Extract the [X, Y] coordinate from the center of the cell holding the provided text.  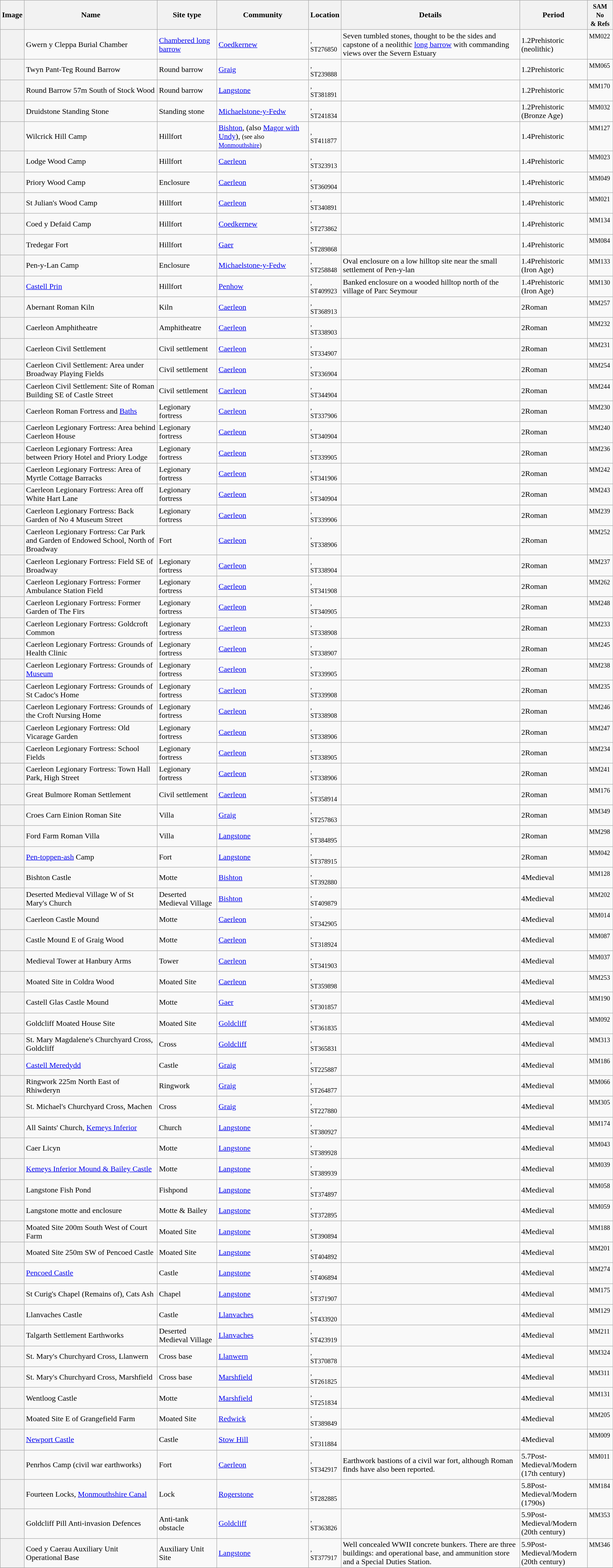
MM042 [600, 857]
Bishton Castle [91, 878]
Caerleon Legionary Fortress: Area of Myrtle Cottage Barracks [91, 473]
MM353 [600, 1524]
Caerleon Legionary Fortress: Area behind Caerleon House [91, 432]
Caerleon Legionary Fortress: Grounds of Museum [91, 670]
, ST358914 [325, 795]
, ST251834 [325, 1398]
MM253 [600, 982]
, ST338904 [325, 566]
Penrhos Camp (civil war earthworks) [91, 1465]
, ST257863 [325, 815]
, ST390894 [325, 1231]
, ST363826 [325, 1524]
MM134 [600, 224]
MM311 [600, 1377]
MM243 [600, 495]
, ST368913 [325, 307]
Stow Hill [262, 1439]
, ST318924 [325, 940]
, ST423919 [325, 1336]
, ST392880 [325, 878]
MM058 [600, 1190]
, ST389939 [325, 1169]
Church [187, 1127]
Caerleon Legionary Fortress: Field SE of Broadway [91, 566]
MM084 [600, 244]
MM313 [600, 1044]
MM130 [600, 286]
MM176 [600, 795]
, ST389849 [325, 1419]
MM128 [600, 878]
SAM No& Refs [600, 15]
MM170 [600, 90]
, ST276850 [325, 44]
Langstone motte and enclosure [91, 1210]
MM232 [600, 328]
, ST404892 [325, 1252]
Pencoed Castle [91, 1273]
, ST338905 [325, 753]
5.7Post-Medieval/Modern(17th century) [553, 1465]
Caerleon Legionary Fortress: School Fields [91, 753]
Banked enclosure on a wooded hilltop north of the village of Parc Seymour [430, 286]
Moated Site 200m South West of Court Farm [91, 1231]
Caerleon Legionary Fortress: Town Hall Park, High Street [91, 773]
, ST273862 [325, 224]
St. Mary's Churchyard Cross, Llanwern [91, 1356]
MM066 [600, 1086]
Castell Glas Castle Mound [91, 1002]
, ST282885 [325, 1494]
, ST371907 [325, 1294]
MM248 [600, 607]
Caerleon Roman Fortress and Baths [91, 411]
Fourteen Locks, Monmouthshire Canal [91, 1494]
, ST361835 [325, 1024]
, ST289868 [325, 244]
MM087 [600, 940]
Wentloog Castle [91, 1398]
Ringwork [187, 1086]
Twyn Pant-Teg Round Barrow [91, 70]
MM240 [600, 432]
Caerleon Legionary Fortress: Grounds of St Cadoc's Home [91, 690]
MM244 [600, 390]
Great Bulmore Roman Settlement [91, 795]
, ST365831 [325, 1044]
Castell Prin [91, 286]
St. Michael's Churchyard Cross, Machen [91, 1107]
Details [430, 15]
, ST406894 [325, 1273]
, ST338903 [325, 328]
, ST340905 [325, 607]
, ST409879 [325, 898]
Croes Carn Einion Roman Site [91, 815]
Goldcliff Moated House Site [91, 1024]
, ST341908 [325, 586]
, ST377917 [325, 1553]
MM021 [600, 203]
MM131 [600, 1398]
Newport Castle [91, 1439]
, ST411877 [325, 136]
MM188 [600, 1231]
St Julian's Wood Camp [91, 203]
Gwern y Cleppa Burial Chamber [91, 44]
Caerleon Legionary Fortress: Former Garden of The Firs [91, 607]
, ST378915 [325, 857]
Deserted Medieval Village W of St Mary's Church [91, 898]
St. Mary Magdalene's Churchyard Cross, Goldcliff [91, 1044]
1.2Prehistoric(Bronze Age) [553, 111]
Caerleon Castle Mound [91, 919]
, ST264877 [325, 1086]
Motte & Bailey [187, 1210]
MM257 [600, 307]
MM127 [600, 136]
MM201 [600, 1252]
, ST301857 [325, 1002]
Coed y Defaid Camp [91, 224]
Earthwork bastions of a civil war fort, although Roman finds have also been reported. [430, 1465]
MM235 [600, 690]
Oval enclosure on a low hilltop site near the small settlement of Pen-y-lan [430, 265]
MM349 [600, 815]
Ford Farm Roman Villa [91, 836]
Tredegar Fort [91, 244]
Lodge Wood Camp [91, 161]
5.8Post-Medieval/Modern(1790s) [553, 1494]
MM023 [600, 161]
Location [325, 15]
MM065 [600, 70]
MM324 [600, 1356]
1.2Prehistoric(neolithic) [553, 44]
MM239 [600, 515]
Pen-toppen-ash Camp [91, 857]
, ST339906 [325, 515]
Caerleon Legionary Fortress: Grounds of Health Clinic [91, 649]
Castle Mound E of Graig Wood [91, 940]
Moated Site 250m SW of Pencoed Castle [91, 1252]
MM009 [600, 1439]
Moated Site E of Grangefield Farm [91, 1419]
, ST360904 [325, 182]
MM298 [600, 836]
MM205 [600, 1419]
MM231 [600, 349]
, ST409923 [325, 286]
MM238 [600, 670]
All Saints' Church, Kemeys Inferior [91, 1127]
MM133 [600, 265]
MM039 [600, 1169]
, ST225887 [325, 1065]
, ST342917 [325, 1465]
MM129 [600, 1315]
Image [12, 15]
Lock [187, 1494]
Llanwern [262, 1356]
MM184 [600, 1494]
Abernant Roman Kiln [91, 307]
Site type [187, 15]
MM252 [600, 540]
Community [262, 15]
Caerleon Legionary Fortress: Former Ambulance Station Field [91, 586]
, ST384895 [325, 836]
, ST261825 [325, 1377]
Bishton, (also Magor with Undy), (see also Monmouthshire) [262, 136]
Rogerstone [262, 1494]
Caerleon Legionary Fortress: Old Vicarage Garden [91, 732]
MM190 [600, 1002]
Anti-tank obstacle [187, 1524]
MM241 [600, 773]
Moated Site in Coldra Wood [91, 982]
Auxiliary Unit Site [187, 1553]
MM186 [600, 1065]
Seven tumbled stones, thought to be the sides and capstone of a neolithic long barrow with commanding views over the Severn Estuary [430, 44]
Wilcrick Hill Camp [91, 136]
, ST334907 [325, 349]
Name [91, 15]
MM174 [600, 1127]
, ST336904 [325, 370]
, ST323913 [325, 161]
Kemeys Inferior Mound & Bailey Castle [91, 1169]
Redwick [262, 1419]
MM234 [600, 753]
MM059 [600, 1210]
Well concealed WWII concrete bunkers. There are three buildings: and operational base, and ammunition store and a Special Duties Station. [430, 1553]
MM237 [600, 566]
MM092 [600, 1024]
Kiln [187, 307]
Chambered long barrow [187, 44]
Goldcliff Pill Anti-invasion Defences [91, 1524]
MM032 [600, 111]
Round Barrow 57m South of Stock Wood [91, 90]
Medieval Tower at Hanbury Arms [91, 961]
Ringwork 225m North East of Rhiwderyn [91, 1086]
, ST359898 [325, 982]
MM202 [600, 898]
MM014 [600, 919]
, ST311884 [325, 1439]
Caerleon Legionary Fortress: Area between Priory Hotel and Priory Lodge [91, 453]
MM211 [600, 1336]
MM245 [600, 649]
Llanvaches Castle [91, 1315]
MM037 [600, 961]
Tower [187, 961]
Pen-y-Lan Camp [91, 265]
, ST338907 [325, 649]
Druidstone Standing Stone [91, 111]
Caerleon Civil Settlement [91, 349]
Chapel [187, 1294]
, ST239888 [325, 70]
, ST337906 [325, 411]
Caerleon Civil Settlement: Site of Roman Building SE of Castle Street [91, 390]
MM236 [600, 453]
Castell Meredydd [91, 1065]
Caerleon Legionary Fortress: Goldcroft Common [91, 628]
MM274 [600, 1273]
, ST227880 [325, 1107]
MM175 [600, 1294]
St. Mary's Churchyard Cross, Marshfield [91, 1377]
MM247 [600, 732]
MM246 [600, 711]
Talgarth Settlement Earthworks [91, 1336]
, ST342905 [325, 919]
Priory Wood Camp [91, 182]
, ST372895 [325, 1210]
Fishpond [187, 1190]
MM011 [600, 1465]
Caer Licyn [91, 1148]
, ST341906 [325, 473]
Coed y Caerau Auxiliary Unit Operational Base [91, 1553]
MM346 [600, 1553]
Caerleon Legionary Fortress: Car Park and Garden of Endowed School, North of Broadway [91, 540]
MM254 [600, 370]
St Curig's Chapel (Remains of), Cats Ash [91, 1294]
, ST339908 [325, 690]
MM022 [600, 44]
MM230 [600, 411]
Penhow [262, 286]
, ST241834 [325, 111]
MM305 [600, 1107]
Caerleon Legionary Fortress: Back Garden of No 4 Museum Street [91, 515]
, ST433920 [325, 1315]
MM242 [600, 473]
, ST344904 [325, 390]
Caerleon Amphitheatre [91, 328]
, ST389928 [325, 1148]
, ST380927 [325, 1127]
, ST374897 [325, 1190]
Standing stone [187, 111]
MM043 [600, 1148]
, ST370878 [325, 1356]
MM233 [600, 628]
Amphitheatre [187, 328]
, ST381891 [325, 90]
Caerleon Legionary Fortress: Grounds of the Croft Nursing Home [91, 711]
, ST340891 [325, 203]
Caerleon Legionary Fortress: Area off White Hart Lane [91, 495]
MM049 [600, 182]
Langstone Fish Pond [91, 1190]
, ST258848 [325, 265]
Period [553, 15]
Caerleon Civil Settlement: Area under Broadway Playing Fields [91, 370]
, ST341903 [325, 961]
MM262 [600, 586]
